Find where the given text appears and provide that cell's center as (X, Y) coordinate. 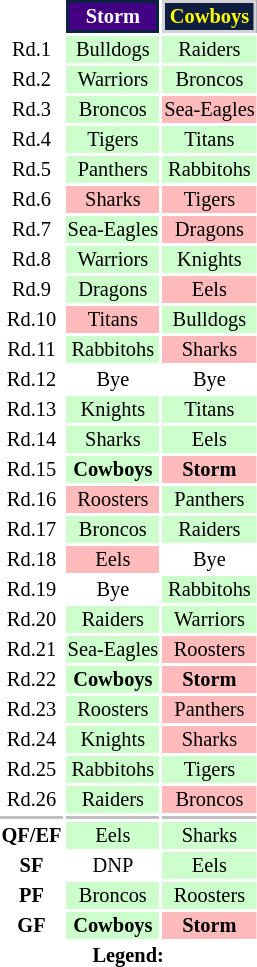
Rd.7 (32, 230)
Rd.8 (32, 260)
Rd.23 (32, 710)
Rd.1 (32, 50)
GF (32, 926)
Rd.13 (32, 410)
Rd.2 (32, 80)
Rd.14 (32, 440)
Rd.21 (32, 650)
Rd.19 (32, 590)
Rd.10 (32, 320)
Rd.11 (32, 350)
Rd.16 (32, 500)
PF (32, 896)
Rd.24 (32, 740)
SF (32, 866)
Rd.3 (32, 110)
Rd.6 (32, 200)
Rd.26 (32, 800)
Rd.22 (32, 680)
Rd.15 (32, 470)
Rd.4 (32, 140)
Rd.20 (32, 620)
Rd.18 (32, 560)
DNP (113, 866)
Rd.5 (32, 170)
Rd.12 (32, 380)
Rd.17 (32, 530)
Rd.9 (32, 290)
QF/EF (32, 836)
Rd.25 (32, 770)
